Pinpoint the cell where the given text exists, returning its [x, y] midpoint coordinate. 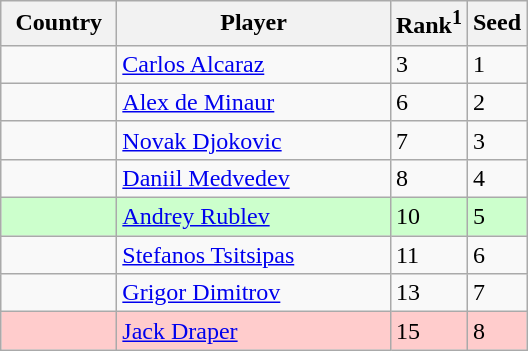
4 [496, 178]
1 [496, 64]
13 [428, 293]
Grigor Dimitrov [254, 293]
Player [254, 24]
Stefanos Tsitsipas [254, 255]
10 [428, 217]
11 [428, 255]
2 [496, 102]
Daniil Medvedev [254, 178]
15 [428, 331]
Alex de Minaur [254, 102]
Seed [496, 24]
5 [496, 217]
Rank1 [428, 24]
Carlos Alcaraz [254, 64]
Jack Draper [254, 331]
Country [59, 24]
Novak Djokovic [254, 140]
Andrey Rublev [254, 217]
